Return the [x, y] coordinate for the center point of the cell that contains the specified text.  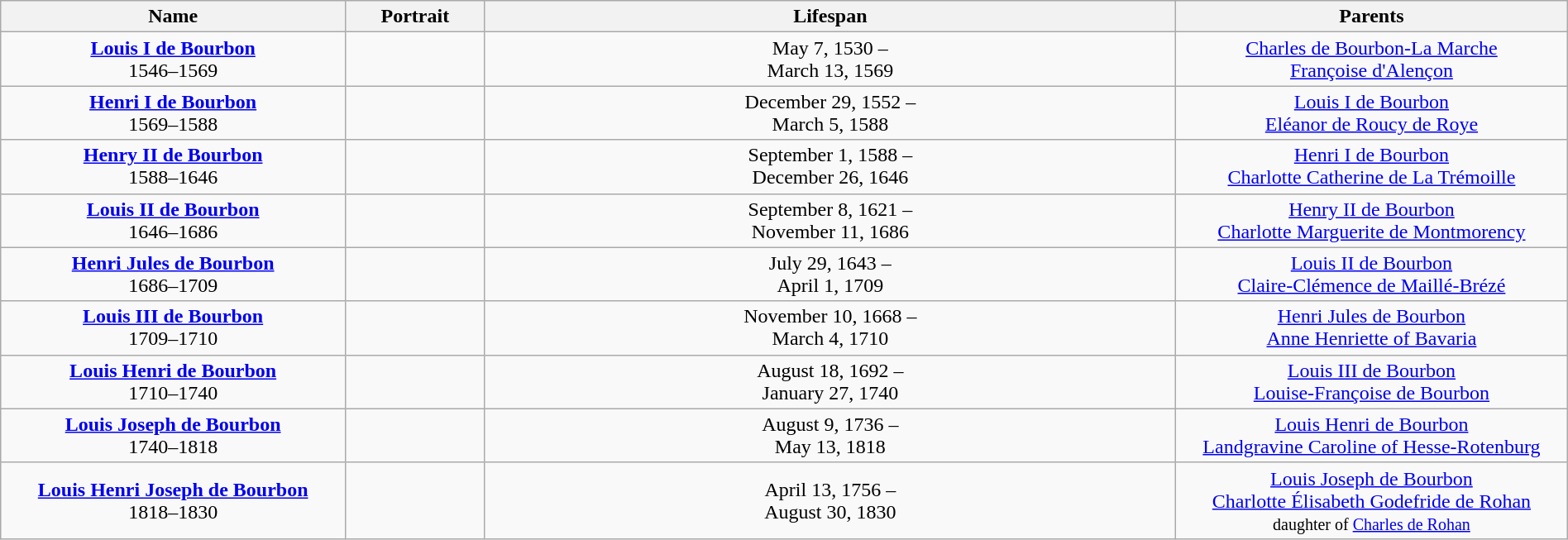
Henry II de Bourbon1588–1646 [174, 167]
Henri I de BourbonCharlotte Catherine de La Trémoille [1372, 167]
Louis Henri Joseph de Bourbon1818–1830 [174, 500]
Louis Joseph de Bourbon1740–1818 [174, 435]
Louis I de Bourbon1546–1569 [174, 60]
May 7, 1530 –March 13, 1569 [830, 60]
September 1, 1588 –December 26, 1646 [830, 167]
Louis Henri de Bourbon1710–1740 [174, 382]
Louis II de BourbonClaire-Clémence de Maillé-Brézé [1372, 275]
Henri I de Bourbon1569–1588 [174, 112]
Henri Jules de Bourbon1686–1709 [174, 275]
July 29, 1643 –April 1, 1709 [830, 275]
Louis II de Bourbon1646–1686 [174, 220]
August 9, 1736 –May 13, 1818 [830, 435]
Name [174, 17]
Lifespan [830, 17]
Charles de Bourbon-La MarcheFrançoise d'Alençon [1372, 60]
Louis I de BourbonEléanor de Roucy de Roye [1372, 112]
Henri Jules de BourbonAnne Henriette of Bavaria [1372, 327]
August 18, 1692 –January 27, 1740 [830, 382]
December 29, 1552 –March 5, 1588 [830, 112]
Henry II de BourbonCharlotte Marguerite de Montmorency [1372, 220]
Portrait [415, 17]
November 10, 1668 –March 4, 1710 [830, 327]
Louis III de Bourbon1709–1710 [174, 327]
September 8, 1621 –November 11, 1686 [830, 220]
Louis Joseph de Bourbon Charlotte Élisabeth Godefride de Rohandaughter of Charles de Rohan [1372, 500]
Parents [1372, 17]
April 13, 1756 –August 30, 1830 [830, 500]
Louis Henri de BourbonLandgravine Caroline of Hesse-Rotenburg [1372, 435]
Louis III de BourbonLouise-Françoise de Bourbon [1372, 382]
